Search for the cell housing the specified text and yield its (X, Y) center coordinate. 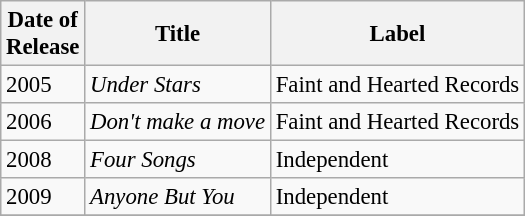
Title (178, 34)
Label (397, 34)
2006 (43, 122)
Don't make a move (178, 122)
2008 (43, 160)
Under Stars (178, 85)
Anyone But You (178, 197)
Four Songs (178, 160)
2009 (43, 197)
Date of Release (43, 34)
2005 (43, 85)
